From the cell containing the given text, extract its center point as (x, y) coordinate. 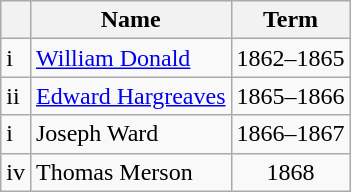
Name (130, 20)
William Donald (130, 58)
1868 (290, 172)
iv (16, 172)
1866–1867 (290, 134)
Edward Hargreaves (130, 96)
1865–1866 (290, 96)
Term (290, 20)
Joseph Ward (130, 134)
ii (16, 96)
Thomas Merson (130, 172)
1862–1865 (290, 58)
